Scan for the cell matching the given text and deliver its (x, y) coordinate at center. 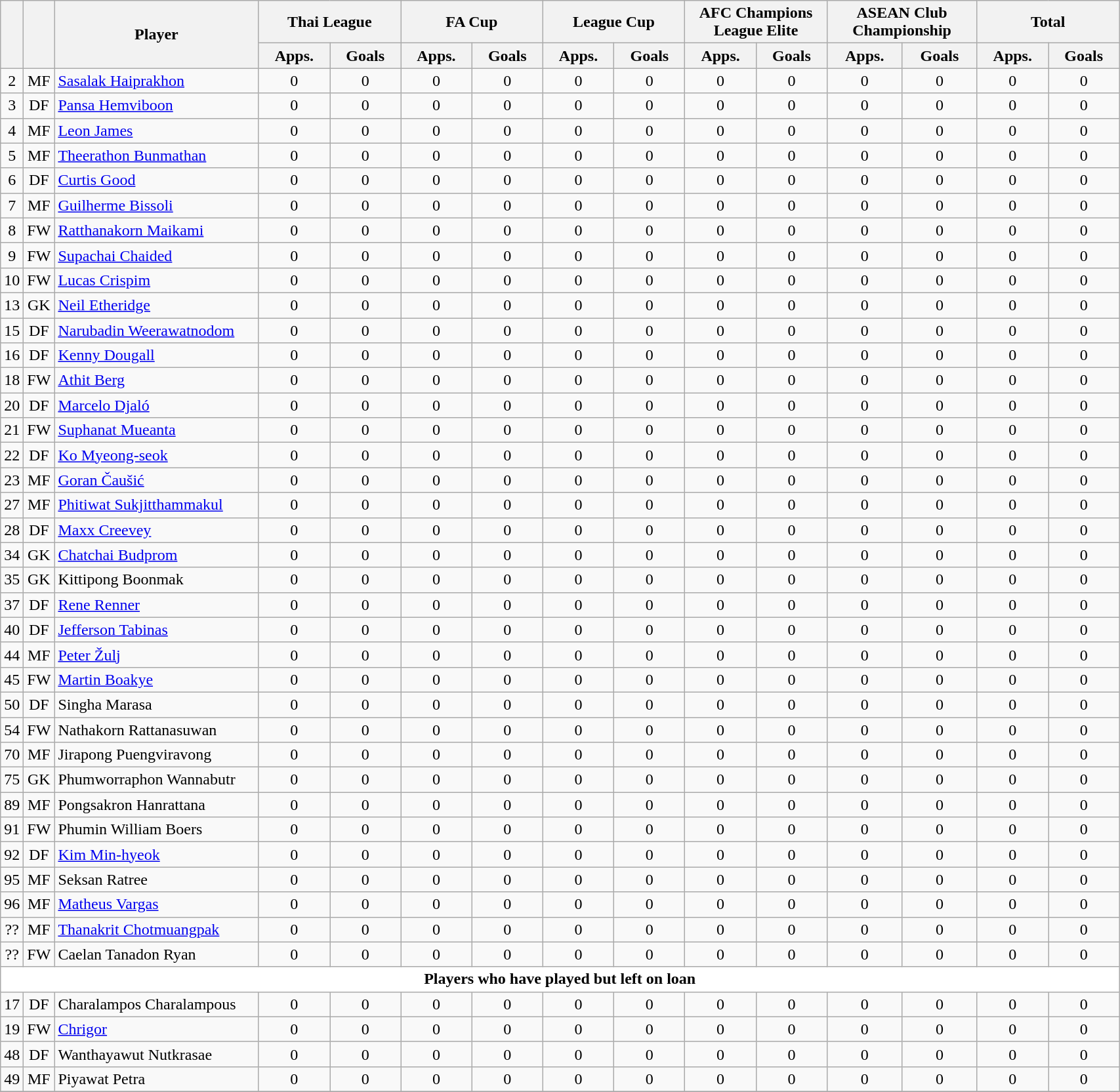
Sasalak Haiprakhon (156, 81)
20 (12, 405)
Total (1048, 22)
Athit Berg (156, 380)
19 (12, 1029)
Jefferson Tabinas (156, 630)
Phumin William Boers (156, 830)
96 (12, 904)
45 (12, 679)
League Cup (614, 22)
92 (12, 855)
44 (12, 655)
Leon James (156, 131)
Caelan Tanadon Ryan (156, 954)
Rene Renner (156, 605)
Thai League (329, 22)
5 (12, 155)
Seksan Ratree (156, 880)
15 (12, 330)
2 (12, 81)
27 (12, 505)
48 (12, 1054)
21 (12, 430)
Marcelo Djaló (156, 405)
16 (12, 355)
Maxx Creevey (156, 530)
Chrigor (156, 1029)
Ratthanakorn Maikami (156, 230)
Ko Myeong-seok (156, 455)
8 (12, 230)
89 (12, 805)
4 (12, 131)
Lucas Crispim (156, 280)
Jirapong Puengviravong (156, 755)
40 (12, 630)
Charalampos Charalampous (156, 1004)
Suphanat Mueanta (156, 430)
FA Cup (472, 22)
75 (12, 780)
Peter Žulj (156, 655)
AFC Champions League Elite (756, 22)
Singha Marasa (156, 704)
Pongsakron Hanrattana (156, 805)
Kittipong Boonmak (156, 580)
9 (12, 255)
Wanthayawut Nutkrasae (156, 1054)
Curtis Good (156, 180)
Piyawat Petra (156, 1079)
34 (12, 555)
28 (12, 530)
Phumworraphon Wannabutr (156, 780)
37 (12, 605)
17 (12, 1004)
ASEAN Club Championship (902, 22)
Players who have played but left on loan (560, 979)
10 (12, 280)
23 (12, 480)
Phitiwat Sukjitthammakul (156, 505)
Kenny Dougall (156, 355)
Thanakrit Chotmuangpak (156, 929)
13 (12, 305)
Supachai Chaided (156, 255)
3 (12, 106)
6 (12, 180)
50 (12, 704)
7 (12, 205)
Player (156, 34)
Kim Min-hyeok (156, 855)
Theerathon Bunmathan (156, 155)
Pansa Hemviboon (156, 106)
Goran Čaušić (156, 480)
Matheus Vargas (156, 904)
Guilherme Bissoli (156, 205)
35 (12, 580)
18 (12, 380)
54 (12, 730)
95 (12, 880)
Chatchai Budprom (156, 555)
Martin Boakye (156, 679)
91 (12, 830)
Narubadin Weerawatnodom (156, 330)
Neil Etheridge (156, 305)
Nathakorn Rattanasuwan (156, 730)
22 (12, 455)
49 (12, 1079)
70 (12, 755)
